Determine the (X, Y) coordinate at the center of the cell enclosing the given text.  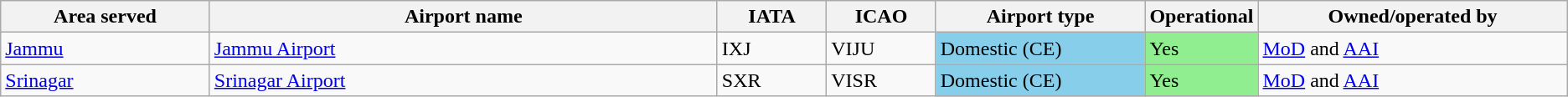
IXJ (771, 48)
Operational (1201, 17)
Srinagar (106, 80)
IATA (771, 17)
Area served (106, 17)
ICAO (881, 17)
Owned/operated by (1412, 17)
VIJU (881, 48)
Airport name (463, 17)
Srinagar Airport (463, 80)
VISR (881, 80)
Jammu (106, 48)
Jammu Airport (463, 48)
SXR (771, 80)
Airport type (1040, 17)
